Return (x, y) of the center of cell containing provided text 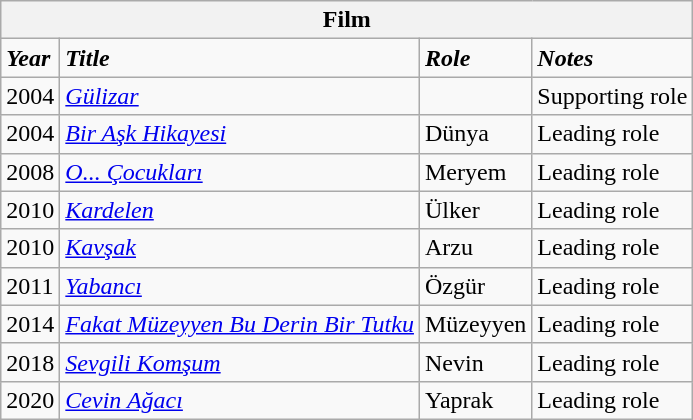
Yabancı (240, 286)
Cevin Ağacı (240, 400)
Supporting role (612, 96)
2018 (30, 362)
Bir Aşk Hikayesi (240, 134)
Gülizar (240, 96)
Kavşak (240, 248)
Müzeyyen (475, 324)
Sevgili Komşum (240, 362)
Kardelen (240, 210)
2008 (30, 172)
Year (30, 58)
Meryem (475, 172)
Yaprak (475, 400)
2020 (30, 400)
Fakat Müzeyyen Bu Derin Bir Tutku (240, 324)
Notes (612, 58)
Role (475, 58)
Dünya (475, 134)
2011 (30, 286)
Title (240, 58)
2014 (30, 324)
Film (347, 20)
Arzu (475, 248)
Nevin (475, 362)
Özgür (475, 286)
Ülker (475, 210)
O... Çocukları (240, 172)
